Scan for the cell matching the given text and deliver its [x, y] coordinate at center. 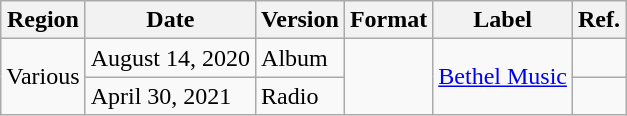
April 30, 2021 [170, 96]
Date [170, 20]
Version [300, 20]
August 14, 2020 [170, 58]
Label [503, 20]
Format [388, 20]
Album [300, 58]
Radio [300, 96]
Ref. [598, 20]
Region [43, 20]
Various [43, 77]
Bethel Music [503, 77]
